Find where the given text appears and provide that cell's center as [x, y] coordinate. 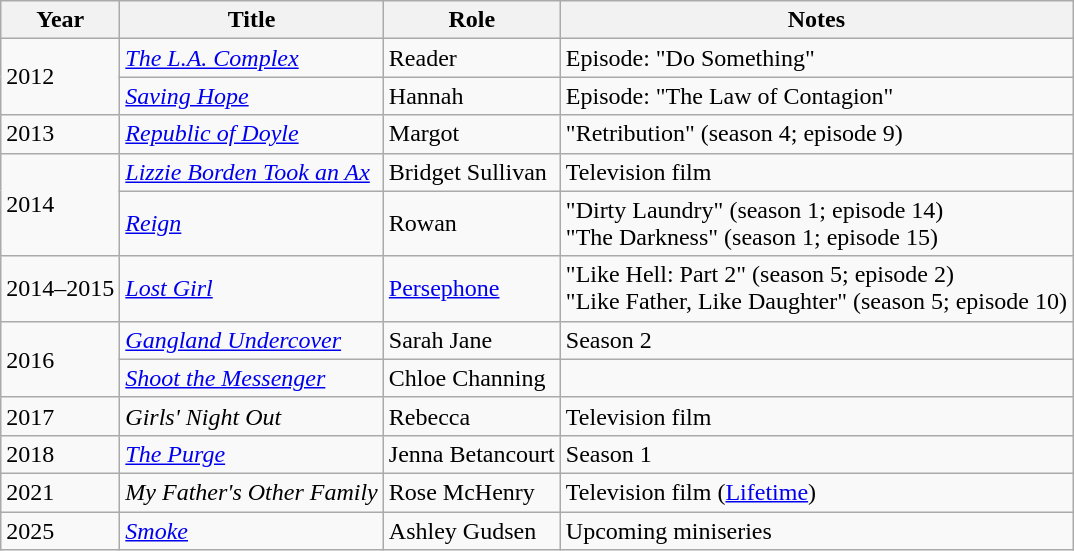
Rose McHenry [472, 492]
Hannah [472, 96]
The L.A. Complex [252, 58]
Bridget Sullivan [472, 172]
Ashley Gudsen [472, 531]
Margot [472, 134]
Rebecca [472, 416]
Reader [472, 58]
Episode: "The Law of Contagion" [816, 96]
Gangland Undercover [252, 340]
Persephone [472, 288]
2014 [60, 204]
Rowan [472, 224]
Notes [816, 20]
Upcoming miniseries [816, 531]
Saving Hope [252, 96]
Year [60, 20]
The Purge [252, 454]
"Like Hell: Part 2" (season 5; episode 2)"Like Father, Like Daughter" (season 5; episode 10) [816, 288]
Smoke [252, 531]
Episode: "Do Something" [816, 58]
2025 [60, 531]
"Dirty Laundry" (season 1; episode 14)"The Darkness" (season 1; episode 15) [816, 224]
2017 [60, 416]
2012 [60, 77]
My Father's Other Family [252, 492]
Jenna Betancourt [472, 454]
Reign [252, 224]
2021 [60, 492]
Television film (Lifetime) [816, 492]
Title [252, 20]
"Retribution" (season 4; episode 9) [816, 134]
Season 2 [816, 340]
Shoot the Messenger [252, 378]
2013 [60, 134]
2018 [60, 454]
Sarah Jane [472, 340]
Lizzie Borden Took an Ax [252, 172]
2016 [60, 359]
Chloe Channing [472, 378]
2014–2015 [60, 288]
Season 1 [816, 454]
Republic of Doyle [252, 134]
Lost Girl [252, 288]
Girls' Night Out [252, 416]
Role [472, 20]
